Find where the given text appears and provide that cell's center as (X, Y) coordinate. 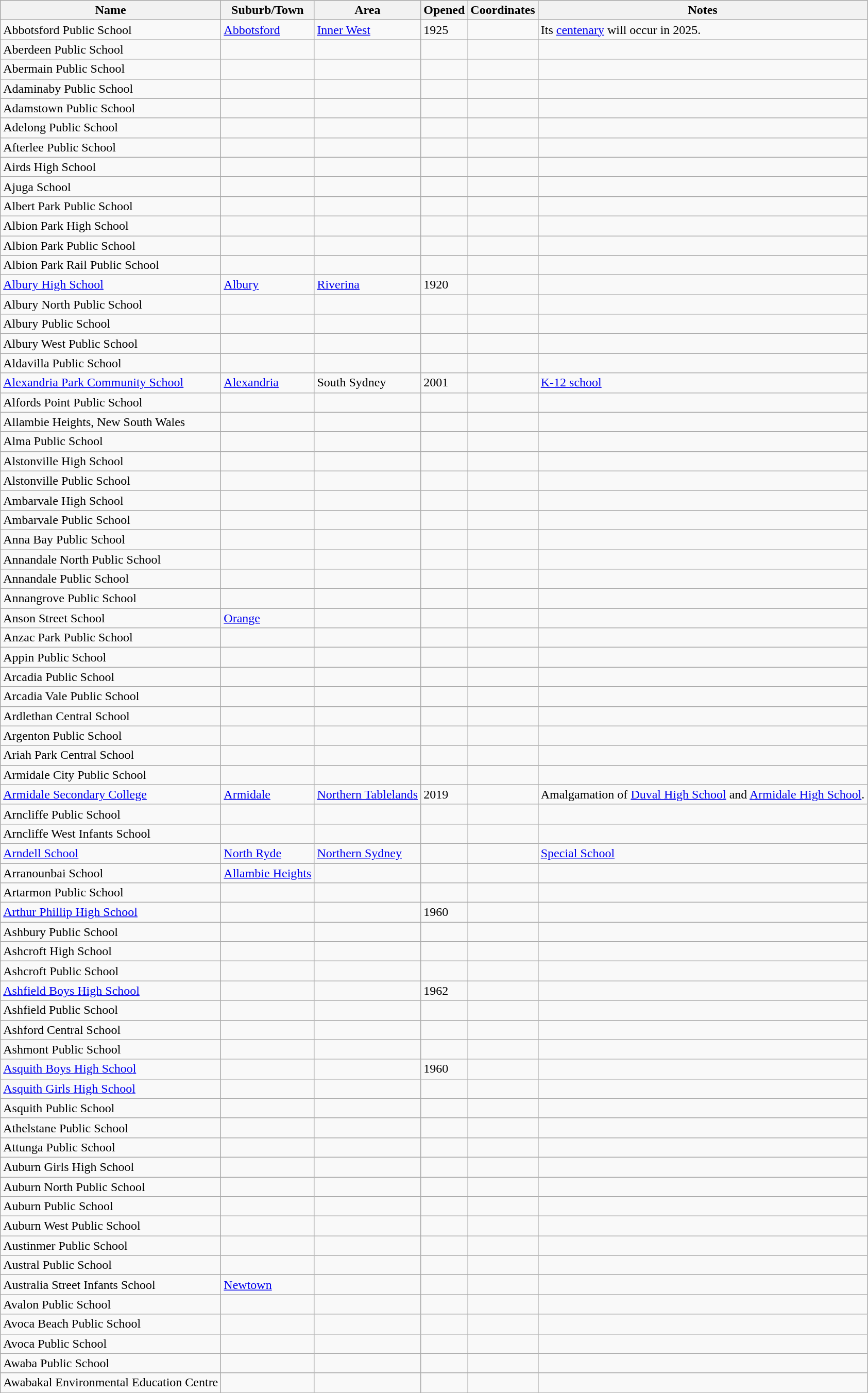
Suburb/Town (268, 10)
Coordinates (503, 10)
Armidale (268, 794)
Avoca Beach Public School (111, 1324)
Adaminaby Public School (111, 89)
Albury (268, 285)
Artarmon Public School (111, 893)
Adelong Public School (111, 128)
Austinmer Public School (111, 1246)
Area (368, 10)
Aberdeen Public School (111, 49)
Austral Public School (111, 1265)
Avoca Public School (111, 1344)
Its centenary will occur in 2025. (703, 30)
Abbotsford (268, 30)
Ashfield Public School (111, 1010)
Arcadia Vale Public School (111, 696)
Ardlethan Central School (111, 716)
Awaba Public School (111, 1363)
Riverina (368, 285)
Asquith Public School (111, 1108)
Alma Public School (111, 441)
Orange (268, 618)
Albury West Public School (111, 344)
Northern Sydney (368, 853)
Arcadia Public School (111, 677)
Name (111, 10)
Northern Tablelands (368, 794)
Ashcroft Public School (111, 971)
Allambie Heights (268, 873)
Anson Street School (111, 618)
Albury Public School (111, 324)
Arranounbai School (111, 873)
Auburn Public School (111, 1207)
Ambarvale High School (111, 500)
Auburn North Public School (111, 1186)
Attunga Public School (111, 1147)
Special School (703, 853)
2001 (444, 383)
Albury North Public School (111, 304)
Annandale Public School (111, 579)
South Sydney (368, 383)
Ariah Park Central School (111, 755)
Annandale North Public School (111, 559)
Athelstane Public School (111, 1128)
Auburn West Public School (111, 1226)
Albion Park Rail Public School (111, 265)
Abbotsford Public School (111, 30)
Awabakal Environmental Education Centre (111, 1383)
Appin Public School (111, 657)
Anna Bay Public School (111, 539)
Auburn Girls High School (111, 1167)
Alfords Point Public School (111, 402)
Arthur Phillip High School (111, 912)
Ashbury Public School (111, 932)
Ambarvale Public School (111, 520)
Asquith Boys High School (111, 1069)
Amalgamation of Duval High School and Armidale High School. (703, 794)
Anzac Park Public School (111, 638)
Ashford Central School (111, 1030)
Aldavilla Public School (111, 363)
Asquith Girls High School (111, 1089)
Annangrove Public School (111, 599)
1925 (444, 30)
Ajuga School (111, 186)
2019 (444, 794)
Inner West (368, 30)
Armidale City Public School (111, 775)
Albury High School (111, 285)
Opened (444, 10)
Argenton Public School (111, 736)
Ashcroft High School (111, 952)
Newtown (268, 1285)
Alstonville High School (111, 461)
Allambie Heights, New South Wales (111, 422)
Notes (703, 10)
Alexandria (268, 383)
Adamstown Public School (111, 108)
Albion Park High School (111, 226)
North Ryde (268, 853)
Arncliffe West Infants School (111, 834)
Alexandria Park Community School (111, 383)
Afterlee Public School (111, 147)
Avalon Public School (111, 1304)
1962 (444, 991)
Albert Park Public School (111, 206)
Albion Park Public School (111, 246)
Armidale Secondary College (111, 794)
Arncliffe Public School (111, 814)
Ashmont Public School (111, 1049)
Abermain Public School (111, 69)
Australia Street Infants School (111, 1285)
Alstonville Public School (111, 481)
1920 (444, 285)
K-12 school (703, 383)
Arndell School (111, 853)
Airds High School (111, 167)
Ashfield Boys High School (111, 991)
